From the cell containing the given text, extract its center point as (x, y) coordinate. 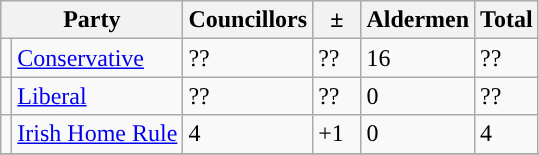
Councillors (248, 20)
Total (507, 20)
Irish Home Rule (98, 134)
Party (92, 20)
Aldermen (418, 20)
16 (418, 58)
± (337, 20)
Conservative (98, 58)
+1 (337, 134)
Liberal (98, 96)
